For the text-containing cell, return its midpoint in [X, Y] coordinate format. 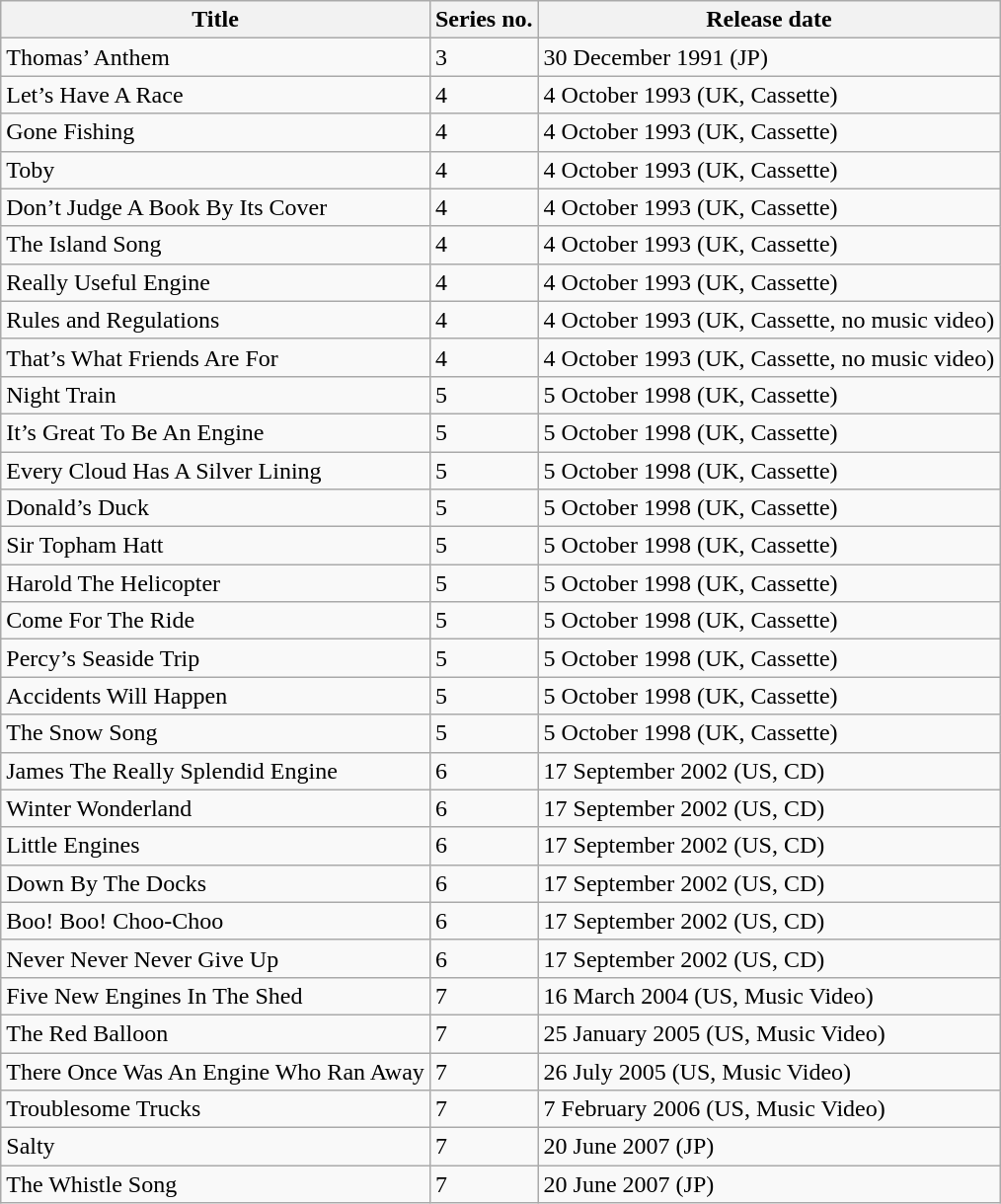
James The Really Splendid Engine [215, 771]
Five New Engines In The Shed [215, 996]
Sir Topham Hatt [215, 546]
Boo! Boo! Choo-Choo [215, 921]
Every Cloud Has A Silver Lining [215, 471]
Rules and Regulations [215, 320]
There Once Was An Engine Who Ran Away [215, 1071]
Title [215, 20]
Salty [215, 1147]
Little Engines [215, 846]
Never Never Never Give Up [215, 958]
7 February 2006 (US, Music Video) [769, 1109]
Toby [215, 170]
Winter Wonderland [215, 808]
Release date [769, 20]
Percy’s Seaside Trip [215, 658]
30 December 1991 (JP) [769, 57]
The Snow Song [215, 733]
Thomas’ Anthem [215, 57]
25 January 2005 (US, Music Video) [769, 1033]
Really Useful Engine [215, 282]
Let’s Have A Race [215, 95]
Night Train [215, 395]
Series no. [484, 20]
Harold The Helicopter [215, 583]
Gone Fishing [215, 132]
It’s Great To Be An Engine [215, 432]
The Whistle Song [215, 1184]
26 July 2005 (US, Music Video) [769, 1071]
That’s What Friends Are For [215, 357]
16 March 2004 (US, Music Video) [769, 996]
Donald’s Duck [215, 508]
Troublesome Trucks [215, 1109]
3 [484, 57]
The Red Balloon [215, 1033]
Come For The Ride [215, 621]
Accidents Will Happen [215, 696]
Down By The Docks [215, 883]
The Island Song [215, 245]
Don’t Judge A Book By Its Cover [215, 207]
